Find where the given text appears and provide that cell's center as [X, Y] coordinate. 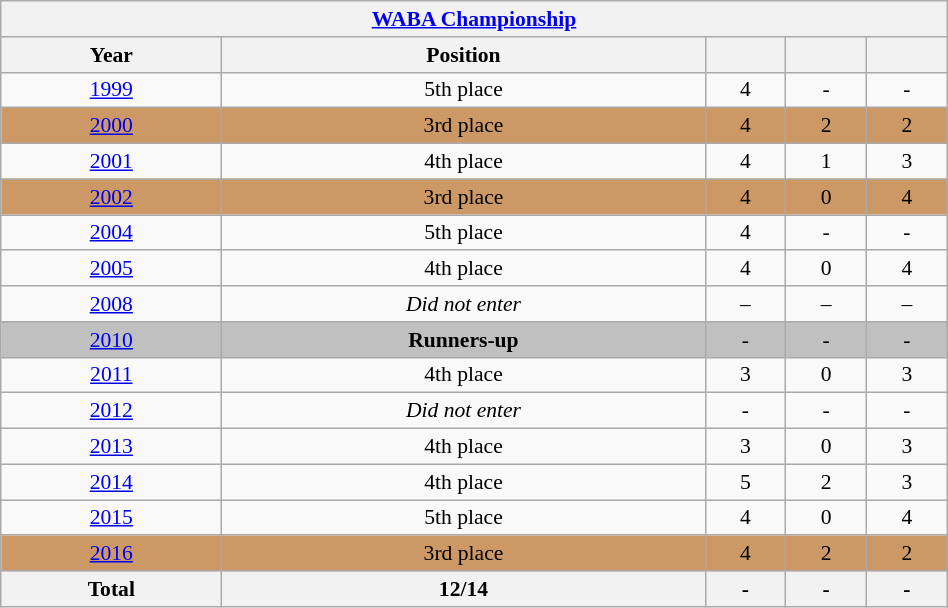
2010 [112, 340]
2013 [112, 447]
12/14 [464, 589]
Total [112, 589]
2015 [112, 518]
1 [826, 162]
2014 [112, 482]
2000 [112, 126]
2008 [112, 304]
Position [464, 55]
2005 [112, 269]
Year [112, 55]
2012 [112, 411]
WABA Championship [474, 19]
2001 [112, 162]
2002 [112, 197]
2011 [112, 375]
1999 [112, 90]
5 [746, 482]
2004 [112, 233]
2016 [112, 554]
Runners-up [464, 340]
